Determine the [X, Y] coordinate at the center of the cell enclosing the given text.  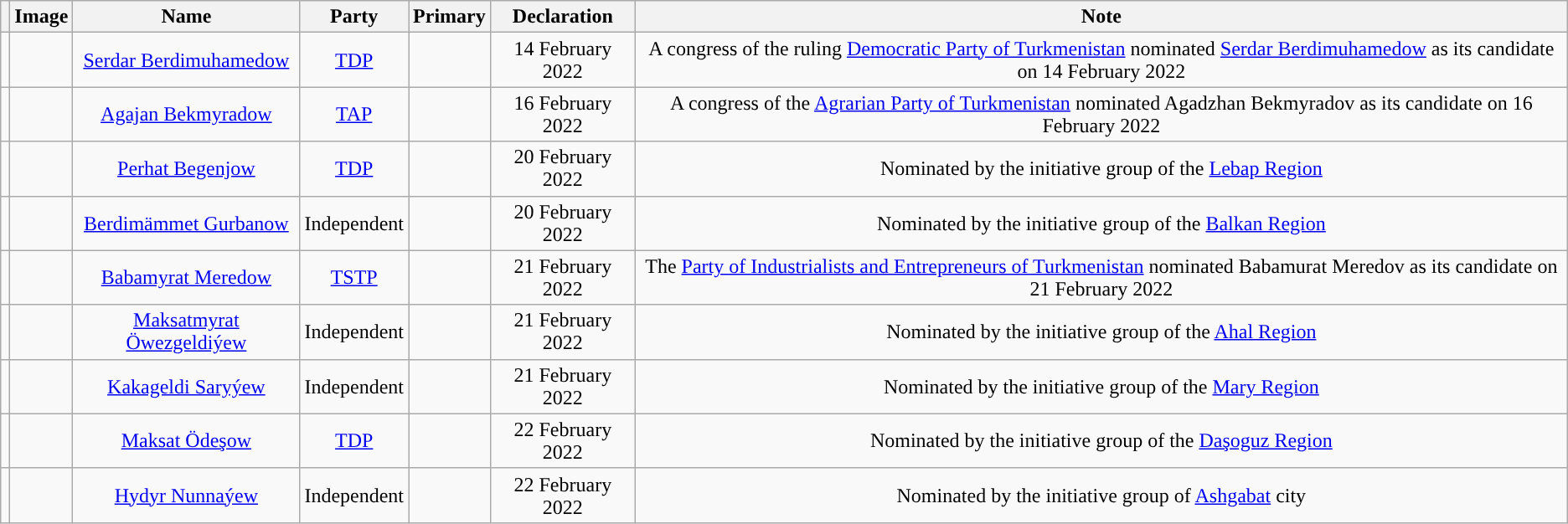
TSTP [354, 278]
Party [354, 17]
Babamyrat Meredow [186, 278]
The Party of Industrialists and Entrepreneurs of Turkmenistan nominated Babamurat Meredov as its candidate on 21 February 2022 [1101, 278]
TAP [354, 114]
Primary [450, 17]
Nominated by the initiative group of the Balkan Region [1101, 223]
16 February 2022 [563, 114]
Maksat Ödeşow [186, 440]
Agajan Bekmyradow [186, 114]
Nominated by the initiative group of the Mary Region [1101, 387]
Maksatmyrat Öwezgeldiýew [186, 331]
A congress of the Agrarian Party of Turkmenistan nominated Agadzhan Bekmyradov as its candidate on 16 February 2022 [1101, 114]
Nominated by the initiative group of the Lebap Region [1101, 169]
Image [42, 17]
Name [186, 17]
Berdimämmet Gurbanow [186, 223]
Nominated by the initiative group of Ashgabat city [1101, 496]
Declaration [563, 17]
Kakageldi Saryýew [186, 387]
Nominated by the initiative group of the Ahal Region [1101, 331]
Serdar Berdimuhamedow [186, 60]
Hydyr Nunnaýew [186, 496]
Note [1101, 17]
14 February 2022 [563, 60]
Perhat Begenjow [186, 169]
A congress of the ruling Democratic Party of Turkmenistan nominated Serdar Berdimuhamedow as its candidate on 14 February 2022 [1101, 60]
Nominated by the initiative group of the Daşoguz Region [1101, 440]
